Detect which cell encompasses the target text, then output its (x, y) center coordinate. 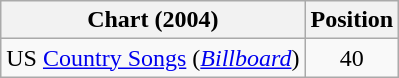
US Country Songs (Billboard) (153, 58)
Chart (2004) (153, 20)
Position (352, 20)
40 (352, 58)
